Detect which cell encompasses the target text, then output its [X, Y] center coordinate. 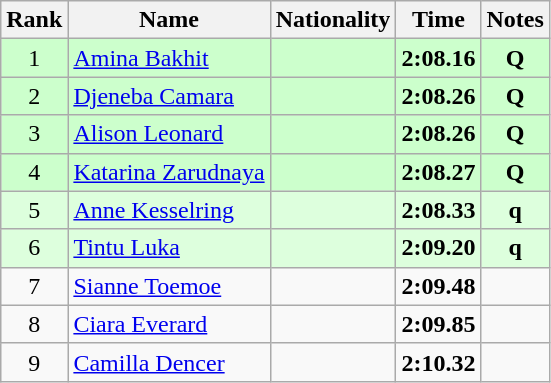
Camilla Dencer [169, 362]
4 [34, 172]
Tintu Luka [169, 248]
Djeneba Camara [169, 96]
2:10.32 [438, 362]
8 [34, 324]
2:09.85 [438, 324]
Notes [515, 20]
Sianne Toemoe [169, 286]
Amina Bakhit [169, 58]
1 [34, 58]
Rank [34, 20]
2:08.16 [438, 58]
9 [34, 362]
Alison Leonard [169, 134]
2:09.20 [438, 248]
2:08.33 [438, 210]
2 [34, 96]
6 [34, 248]
Ciara Everard [169, 324]
2:08.27 [438, 172]
Nationality [333, 20]
Name [169, 20]
Anne Kesselring [169, 210]
3 [34, 134]
Katarina Zarudnaya [169, 172]
Time [438, 20]
2:09.48 [438, 286]
7 [34, 286]
5 [34, 210]
